Return the (X, Y) coordinate for the center point of the cell that contains the specified text.  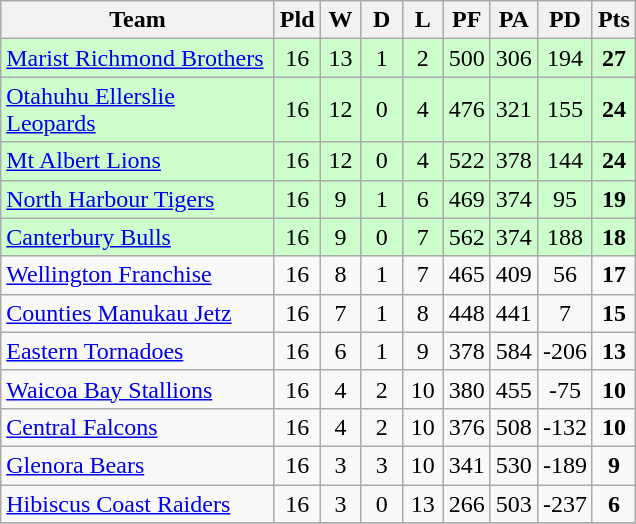
562 (466, 237)
Mt Albert Lions (138, 161)
508 (514, 427)
Team (138, 20)
306 (514, 58)
155 (564, 110)
Wellington Franchise (138, 275)
Eastern Tornadoes (138, 351)
144 (564, 161)
Pts (614, 20)
469 (466, 199)
-189 (564, 465)
L (422, 20)
19 (614, 199)
D (382, 20)
522 (466, 161)
584 (514, 351)
Marist Richmond Brothers (138, 58)
-75 (564, 389)
448 (466, 313)
341 (466, 465)
194 (564, 58)
Glenora Bears (138, 465)
Pld (297, 20)
95 (564, 199)
-132 (564, 427)
188 (564, 237)
503 (514, 503)
441 (514, 313)
321 (514, 110)
465 (466, 275)
-237 (564, 503)
W (340, 20)
476 (466, 110)
56 (564, 275)
Counties Manukau Jetz (138, 313)
PA (514, 20)
18 (614, 237)
500 (466, 58)
PF (466, 20)
Waicoa Bay Stallions (138, 389)
North Harbour Tigers (138, 199)
-206 (564, 351)
Otahuhu Ellerslie Leopards (138, 110)
17 (614, 275)
380 (466, 389)
Canterbury Bulls (138, 237)
530 (514, 465)
Hibiscus Coast Raiders (138, 503)
Central Falcons (138, 427)
455 (514, 389)
PD (564, 20)
376 (466, 427)
27 (614, 58)
15 (614, 313)
266 (466, 503)
409 (514, 275)
